Scan for the cell matching the given text and deliver its [X, Y] coordinate at center. 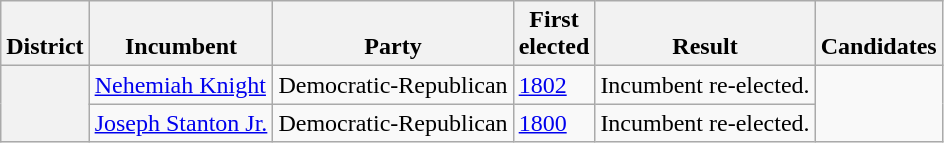
Result [705, 34]
Firstelected [554, 34]
1802 [554, 85]
Candidates [878, 34]
District [45, 34]
Joseph Stanton Jr. [181, 123]
Nehemiah Knight [181, 85]
Party [393, 34]
Incumbent [181, 34]
1800 [554, 123]
